From the cell containing the given text, extract its center point as [X, Y] coordinate. 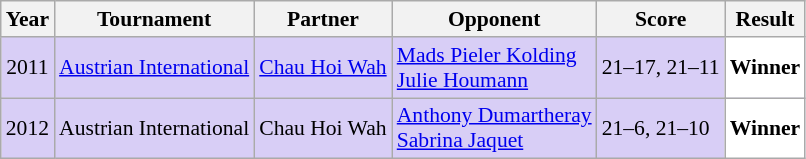
2011 [28, 68]
Mads Pieler Kolding Julie Houmann [494, 68]
Opponent [494, 19]
Year [28, 19]
Tournament [154, 19]
Partner [323, 19]
2012 [28, 128]
21–6, 21–10 [661, 128]
Anthony Dumartheray Sabrina Jaquet [494, 128]
21–17, 21–11 [661, 68]
Score [661, 19]
Result [766, 19]
